Extract the [x, y] coordinate from the center of the cell holding the provided text.  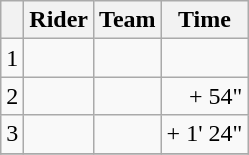
Rider [59, 20]
+ 54" [204, 96]
Time [204, 20]
3 [12, 134]
2 [12, 96]
Team [128, 20]
+ 1' 24" [204, 134]
1 [12, 58]
